Find where the given text appears and provide that cell's center as (X, Y) coordinate. 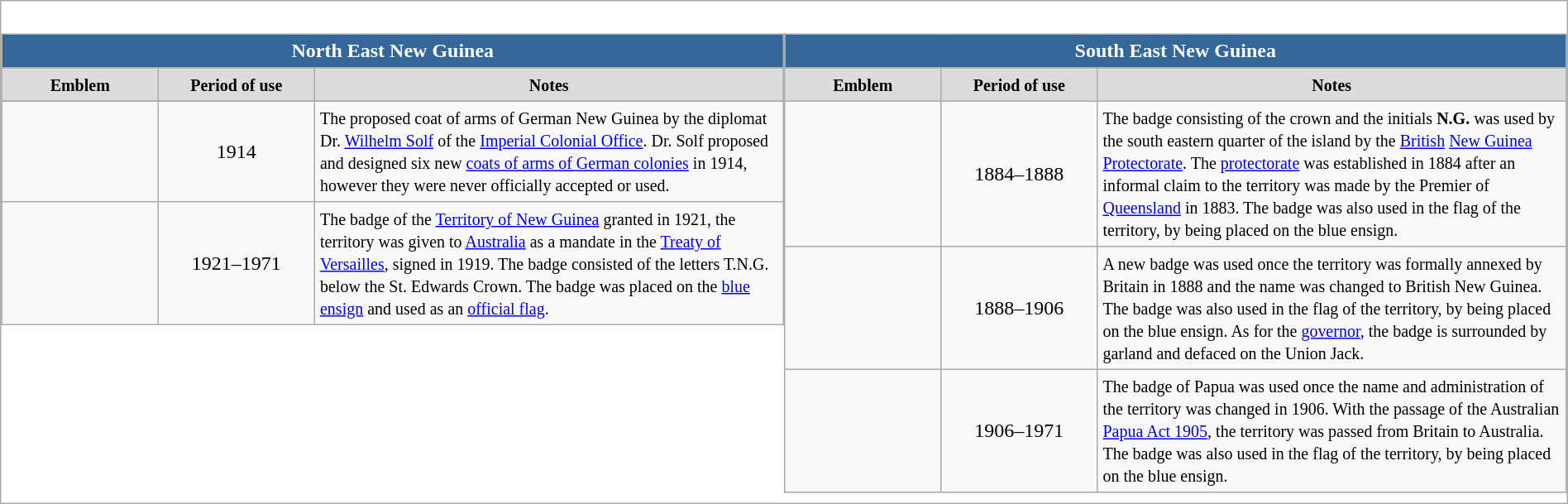
1914 (237, 151)
1888–1906 (1019, 308)
1884–1888 (1019, 174)
1906–1971 (1019, 430)
South East New Guinea (1176, 50)
1921–1971 (237, 263)
North East New Guinea (392, 50)
